Find where the given text appears and provide that cell's center as (X, Y) coordinate. 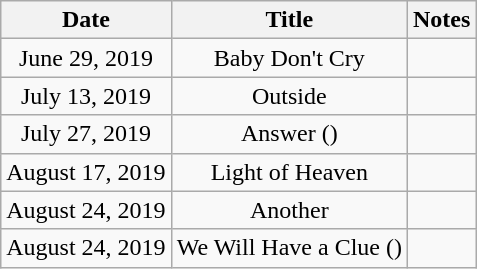
Light of Heaven (289, 172)
Baby Don't Cry (289, 58)
July 27, 2019 (86, 134)
June 29, 2019 (86, 58)
Date (86, 20)
Answer () (289, 134)
August 17, 2019 (86, 172)
July 13, 2019 (86, 96)
Title (289, 20)
Outside (289, 96)
Another (289, 210)
We Will Have a Clue () (289, 248)
Notes (441, 20)
